Extract the (x, y) coordinate from the center of the cell holding the provided text.  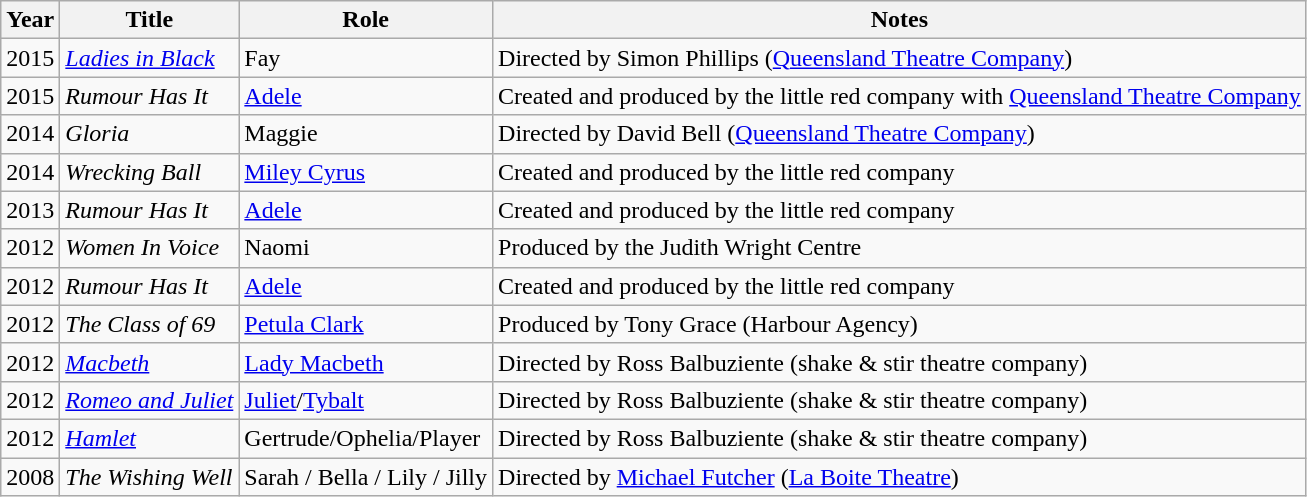
Directed by Simon Phillips (Queensland Theatre Company) (900, 58)
Lady Macbeth (366, 362)
Ladies in Black (150, 58)
Fay (366, 58)
Petula Clark (366, 324)
Produced by Tony Grace (Harbour Agency) (900, 324)
Role (366, 20)
Naomi (366, 248)
2008 (30, 477)
Sarah / Bella / Lily / Jilly (366, 477)
Directed by Michael Futcher (La Boite Theatre) (900, 477)
2013 (30, 210)
Gloria (150, 134)
Juliet/Tybalt (366, 400)
Miley Cyrus (366, 172)
Produced by the Judith Wright Centre (900, 248)
Year (30, 20)
Wrecking Ball (150, 172)
Hamlet (150, 438)
Notes (900, 20)
Gertrude/Ophelia/Player (366, 438)
Created and produced by the little red company with Queensland Theatre Company (900, 96)
Directed by David Bell (Queensland Theatre Company) (900, 134)
The Class of 69 (150, 324)
Title (150, 20)
Maggie (366, 134)
The Wishing Well (150, 477)
Women In Voice (150, 248)
Macbeth (150, 362)
Romeo and Juliet (150, 400)
